From the cell containing the given text, extract its center point as [x, y] coordinate. 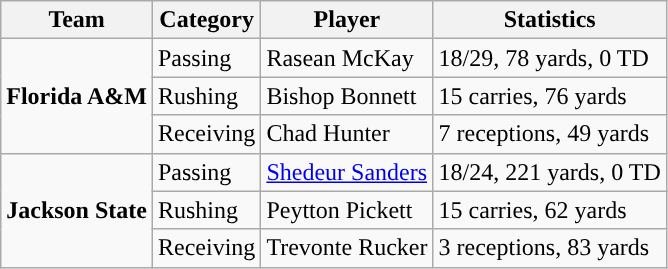
Rasean McKay [347, 58]
Category [206, 20]
Team [77, 20]
18/24, 221 yards, 0 TD [550, 172]
Jackson State [77, 210]
15 carries, 62 yards [550, 210]
15 carries, 76 yards [550, 96]
Peytton Pickett [347, 210]
3 receptions, 83 yards [550, 248]
Trevonte Rucker [347, 248]
7 receptions, 49 yards [550, 134]
18/29, 78 yards, 0 TD [550, 58]
Bishop Bonnett [347, 96]
Florida A&M [77, 96]
Chad Hunter [347, 134]
Player [347, 20]
Shedeur Sanders [347, 172]
Statistics [550, 20]
